Output the (x, y) coordinate of the center of the cell containing the given text.  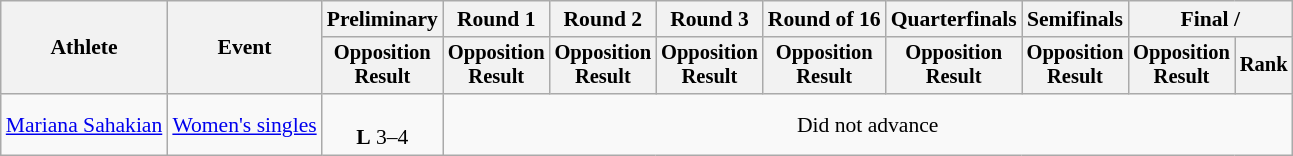
Rank (1264, 66)
Quarterfinals (954, 19)
Did not advance (868, 124)
Semifinals (1076, 19)
Round of 16 (824, 19)
Round 3 (710, 19)
Women's singles (244, 124)
L 3–4 (382, 124)
Round 2 (604, 19)
Event (244, 48)
Preliminary (382, 19)
Final / (1210, 19)
Athlete (84, 48)
Mariana Sahakian (84, 124)
Round 1 (496, 19)
